Locate the cell with the specified text and output its (x, y) center coordinate. 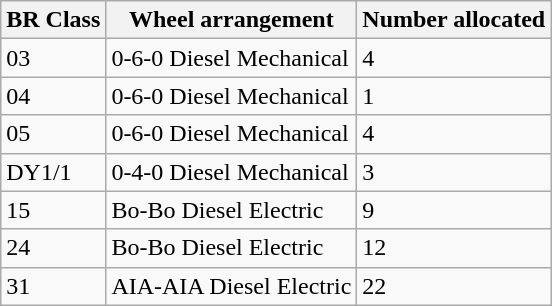
03 (54, 58)
05 (54, 134)
04 (54, 96)
12 (454, 248)
9 (454, 210)
BR Class (54, 20)
24 (54, 248)
Number allocated (454, 20)
15 (54, 210)
Wheel arrangement (232, 20)
3 (454, 172)
31 (54, 286)
AIA-AIA Diesel Electric (232, 286)
0-4-0 Diesel Mechanical (232, 172)
22 (454, 286)
DY1/1 (54, 172)
1 (454, 96)
